Extract the (x, y) coordinate from the center of the cell holding the provided text.  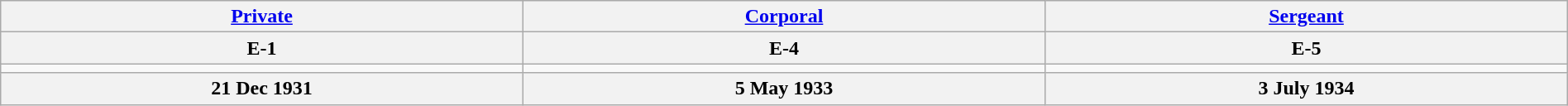
Corporal (784, 17)
Private (262, 17)
3 July 1934 (1307, 89)
E-1 (262, 48)
E-4 (784, 48)
21 Dec 1931 (262, 89)
E-5 (1307, 48)
Sergeant (1307, 17)
5 May 1933 (784, 89)
